From the cell containing the given text, extract its center point as [x, y] coordinate. 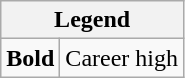
Career high [122, 58]
Legend [92, 20]
Bold [30, 58]
